For the text-containing cell, return its midpoint in [X, Y] coordinate format. 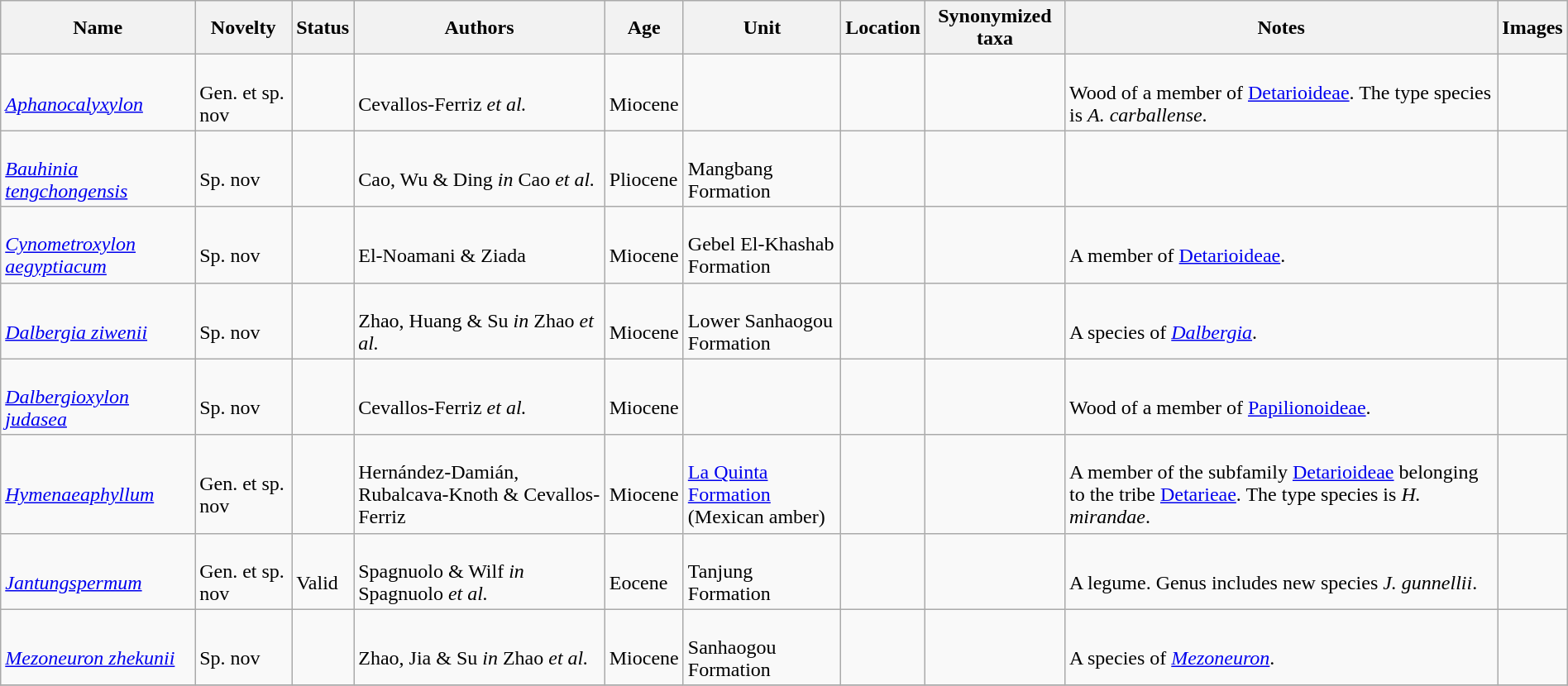
Bauhinia tengchongensis [98, 169]
Hernández-Damián, Rubalcava-Knoth & Cevallos-Ferriz [480, 484]
Cynometroxylon aegyptiacum [98, 245]
A member of Detarioideae. [1280, 245]
Name [98, 28]
La Quinta Formation(Mexican amber) [762, 484]
Zhao, Jia & Su in Zhao et al. [480, 647]
Mangbang Formation [762, 169]
Sanhaogou Formation [762, 647]
A species of Dalbergia. [1280, 321]
Jantungspermum [98, 571]
Tanjung Formation [762, 571]
Location [883, 28]
Age [643, 28]
Valid [323, 571]
El-Noamani & Ziada [480, 245]
Aphanocalyxylon [98, 93]
Synonymized taxa [994, 28]
Status [323, 28]
Spagnuolo & Wilf in Spagnuolo et al. [480, 571]
Zhao, Huang & Su in Zhao et al. [480, 321]
Gebel El-Khashab Formation [762, 245]
Wood of a member of Papilionoideae. [1280, 397]
Authors [480, 28]
Cao, Wu & Ding in Cao et al. [480, 169]
Eocene [643, 571]
Images [1532, 28]
Lower Sanhaogou Formation [762, 321]
Novelty [243, 28]
A species of Mezoneuron. [1280, 647]
Dalbergia ziwenii [98, 321]
Unit [762, 28]
A member of the subfamily Detarioideae belonging to the tribe Detarieae. The type species is H. mirandae. [1280, 484]
Notes [1280, 28]
Mezoneuron zhekunii [98, 647]
Dalbergioxylon judasea [98, 397]
A legume. Genus includes new species J. gunnellii. [1280, 571]
Pliocene [643, 169]
Wood of a member of Detarioideae. The type species is A. carballense. [1280, 93]
Hymenaeaphyllum [98, 484]
